Extract the [X, Y] coordinate from the center of the cell holding the provided text.  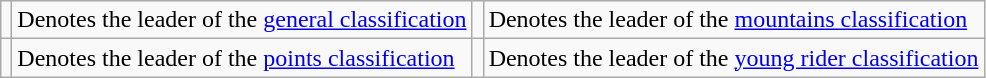
Denotes the leader of the general classification [242, 20]
Denotes the leader of the young rider classification [734, 58]
Denotes the leader of the points classification [242, 58]
Denotes the leader of the mountains classification [734, 20]
